Scan for the cell matching the given text and deliver its (x, y) coordinate at center. 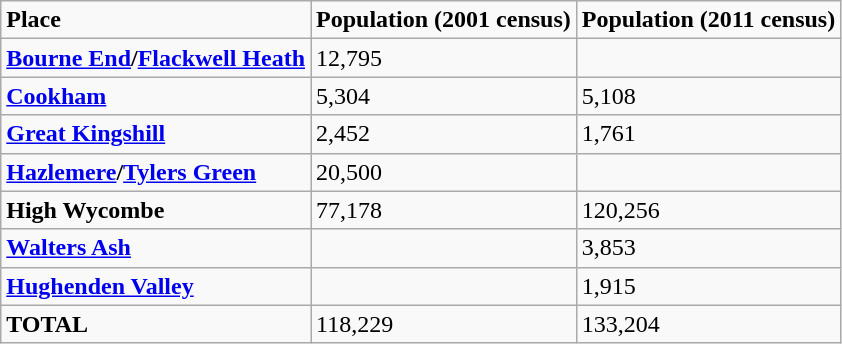
5,304 (444, 96)
77,178 (444, 210)
TOTAL (156, 324)
Population (2011 census) (708, 20)
High Wycombe (156, 210)
Hazlemere/Tylers Green (156, 172)
12,795 (444, 58)
2,452 (444, 134)
Walters Ash (156, 248)
Bourne End/Flackwell Heath (156, 58)
Hughenden Valley (156, 286)
Great Kingshill (156, 134)
133,204 (708, 324)
118,229 (444, 324)
Place (156, 20)
20,500 (444, 172)
5,108 (708, 96)
1,915 (708, 286)
1,761 (708, 134)
120,256 (708, 210)
Population (2001 census) (444, 20)
Cookham (156, 96)
3,853 (708, 248)
